Search for the cell housing the specified text and yield its (x, y) center coordinate. 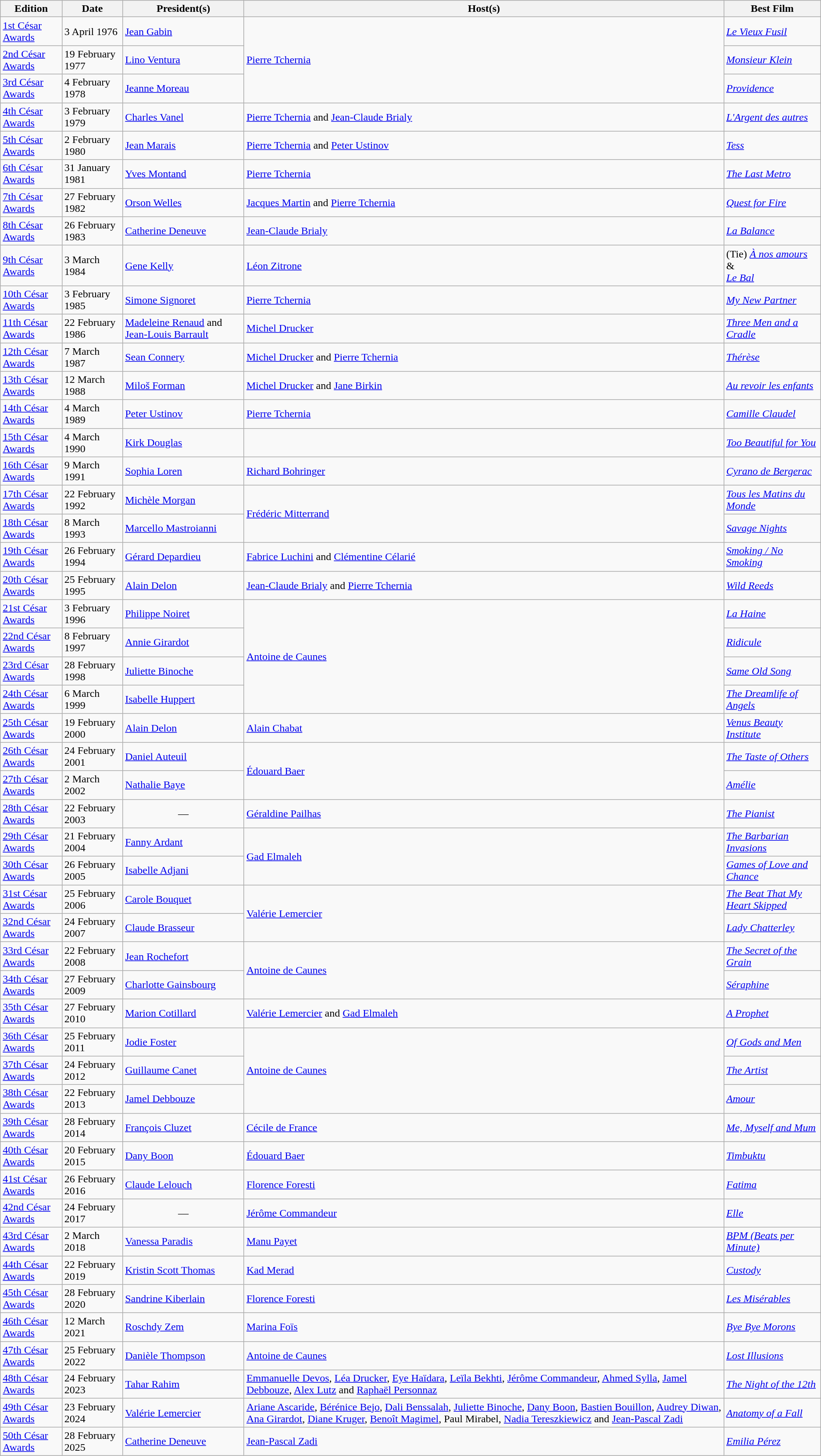
27 February 2010 (92, 1013)
4 March 1990 (92, 443)
Sophia Loren (183, 471)
24 February 2001 (92, 756)
3 February 1985 (92, 300)
11th César Awards (31, 328)
The Secret of the Grain (772, 956)
Tess (772, 146)
2nd César Awards (31, 60)
22 February 2013 (92, 1099)
2 March 2002 (92, 785)
Danièle Thompson (183, 1356)
Jamel Debbouze (183, 1099)
Gene Kelly (183, 265)
Date (92, 9)
2 February 1980 (92, 146)
16th César Awards (31, 471)
A Prophet (772, 1013)
32nd César Awards (31, 928)
3rd César Awards (31, 89)
50th César Awards (31, 1441)
24th César Awards (31, 699)
20th César Awards (31, 585)
Charlotte Gainsbourg (183, 985)
Tous les Matins du Monde (772, 500)
8 March 1993 (92, 528)
Michèle Morgan (183, 500)
Le Vieux Fusil (772, 32)
24 February 2007 (92, 928)
Thérèse (772, 357)
(Tie) À nos amours& Le Bal (772, 265)
Jodie Foster (183, 1042)
8th César Awards (31, 231)
7 March 1987 (92, 357)
25 February 2006 (92, 899)
The Last Metro (772, 174)
3 March 1984 (92, 265)
47th César Awards (31, 1356)
8 February 1997 (92, 642)
49th César Awards (31, 1413)
The Beat That My Heart Skipped (772, 899)
Miloš Forman (183, 386)
4th César Awards (31, 117)
The Pianist (772, 813)
21st César Awards (31, 614)
42nd César Awards (31, 1213)
François Cluzet (183, 1127)
Roschdy Zem (183, 1327)
29th César Awards (31, 842)
Same Old Song (772, 671)
Host(s) (484, 9)
Michel Drucker (484, 328)
La Haine (772, 614)
Orson Welles (183, 203)
31 January 1981 (92, 174)
36th César Awards (31, 1042)
Best Film (772, 9)
Jean-Claude Brialy and Pierre Tchernia (484, 585)
Sean Connery (183, 357)
22 February 2008 (92, 956)
28 February 2014 (92, 1127)
26 February 1994 (92, 557)
Au revoir les enfants (772, 386)
Vanessa Paradis (183, 1241)
Cyrano de Bergerac (772, 471)
25 February 1995 (92, 585)
22 February 2003 (92, 813)
Pierre Tchernia and Jean-Claude Brialy (484, 117)
Les Misérables (772, 1299)
10th César Awards (31, 300)
26 February 1983 (92, 231)
Marion Cotillard (183, 1013)
40th César Awards (31, 1156)
22 February 2019 (92, 1270)
15th César Awards (31, 443)
Camille Claudel (772, 414)
Manu Payet (484, 1241)
Jean-Claude Brialy (484, 231)
The Barbarian Invasions (772, 842)
Jacques Martin and Pierre Tchernia (484, 203)
BPM (Beats per Minute) (772, 1241)
Venus Beauty Institute (772, 728)
6 March 1999 (92, 699)
31st César Awards (31, 899)
Gad Elmaleh (484, 856)
Yves Montand (183, 174)
39th César Awards (31, 1127)
37th César Awards (31, 1070)
17th César Awards (31, 500)
2 March 2018 (92, 1241)
Custody (772, 1270)
The Dreamlife of Angels (772, 699)
Marcello Mastroianni (183, 528)
L'Argent des autres (772, 117)
41st César Awards (31, 1184)
Three Men and a Cradle (772, 328)
25 February 2022 (92, 1356)
26 February 2016 (92, 1184)
19 February 2000 (92, 728)
20 February 2015 (92, 1156)
34th César Awards (31, 985)
46th César Awards (31, 1327)
Claude Lelouch (183, 1184)
Amour (772, 1099)
Emmanuelle Devos, Léa Drucker, Eye Haïdara, Leïla Bekhti, Jérôme Commandeur, Ahmed Sylla, Jamel Debbouze, Alex Lutz and Raphaël Personnaz (484, 1384)
18th César Awards (31, 528)
21 February 2004 (92, 842)
Lino Ventura (183, 60)
22 February 1986 (92, 328)
The Artist (772, 1070)
Frédéric Mitterrand (484, 514)
Michel Drucker and Jane Birkin (484, 386)
Peter Ustinov (183, 414)
45th César Awards (31, 1299)
35th César Awards (31, 1013)
Me, Myself and Mum (772, 1127)
Daniel Auteuil (183, 756)
Séraphine (772, 985)
27 February 1982 (92, 203)
Ridicule (772, 642)
23 February 2024 (92, 1413)
Amélie (772, 785)
28 February 2020 (92, 1299)
19th César Awards (31, 557)
6th César Awards (31, 174)
Providence (772, 89)
Charles Vanel (183, 117)
44th César Awards (31, 1270)
My New Partner (772, 300)
3 February 1979 (92, 117)
Cécile de France (484, 1127)
25th César Awards (31, 728)
26th César Awards (31, 756)
38th César Awards (31, 1099)
Annie Girardot (183, 642)
12th César Awards (31, 357)
Fanny Ardant (183, 842)
Too Beautiful for You (772, 443)
Of Gods and Men (772, 1042)
Géraldine Pailhas (484, 813)
Games of Love and Chance (772, 871)
Jean Rochefort (183, 956)
Dany Boon (183, 1156)
Fatima (772, 1184)
5th César Awards (31, 146)
Anatomy of a Fall (772, 1413)
28th César Awards (31, 813)
Jean Marais (183, 146)
Jean-Pascal Zadi (484, 1441)
President(s) (183, 9)
30th César Awards (31, 871)
26 February 2005 (92, 871)
48th César Awards (31, 1384)
Gérard Depardieu (183, 557)
Fabrice Luchini and Clémentine Célarié (484, 557)
28 February 2025 (92, 1441)
Edition (31, 9)
24 February 2017 (92, 1213)
The Taste of Others (772, 756)
Savage Nights (772, 528)
7th César Awards (31, 203)
Madeleine Renaud and Jean-Louis Barrault (183, 328)
Kirk Douglas (183, 443)
Michel Drucker and Pierre Tchernia (484, 357)
9th César Awards (31, 265)
Timbuktu (772, 1156)
Jérôme Commandeur (484, 1213)
12 March 1988 (92, 386)
Juliette Binoche (183, 671)
Valérie Lemercier and Gad Elmaleh (484, 1013)
Bye Bye Morons (772, 1327)
23rd César Awards (31, 671)
3 February 1996 (92, 614)
Richard Bohringer (484, 471)
33rd César Awards (31, 956)
Claude Brasseur (183, 928)
12 March 2021 (92, 1327)
22 February 1992 (92, 500)
Alain Chabat (484, 728)
4 March 1989 (92, 414)
Lady Chatterley (772, 928)
24 February 2012 (92, 1070)
4 February 1978 (92, 89)
43rd César Awards (31, 1241)
9 March 1991 (92, 471)
Guillaume Canet (183, 1070)
La Balance (772, 231)
1st César Awards (31, 32)
The Night of the 12th (772, 1384)
3 April 1976 (92, 32)
14th César Awards (31, 414)
25 February 2011 (92, 1042)
19 February 1977 (92, 60)
27 February 2009 (92, 985)
Monsieur Klein (772, 60)
Elle (772, 1213)
Philippe Noiret (183, 614)
Léon Zitrone (484, 265)
Marina Foïs (484, 1327)
Isabelle Huppert (183, 699)
Nathalie Baye (183, 785)
Tahar Rahim (183, 1384)
Kad Merad (484, 1270)
27th César Awards (31, 785)
Emilia Pérez (772, 1441)
28 February 1998 (92, 671)
Smoking / No Smoking (772, 557)
Pierre Tchernia and Peter Ustinov (484, 146)
Lost Illusions (772, 1356)
Sandrine Kiberlain (183, 1299)
Jeanne Moreau (183, 89)
13th César Awards (31, 386)
Jean Gabin (183, 32)
Carole Bouquet (183, 899)
Simone Signoret (183, 300)
22nd César Awards (31, 642)
Wild Reeds (772, 585)
Kristin Scott Thomas (183, 1270)
Isabelle Adjani (183, 871)
24 February 2023 (92, 1384)
Quest for Fire (772, 203)
